Return [X, Y] of the center of cell containing provided text 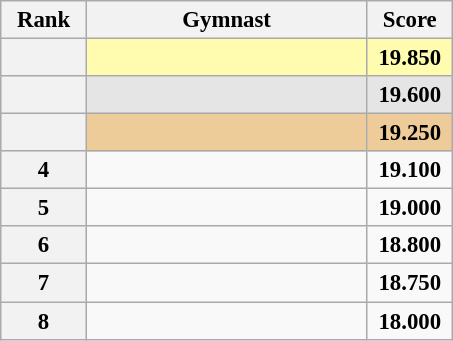
19.250 [410, 133]
8 [44, 321]
19.600 [410, 95]
6 [44, 245]
18.000 [410, 321]
Score [410, 20]
7 [44, 283]
18.750 [410, 283]
4 [44, 170]
Rank [44, 20]
19.850 [410, 58]
Gymnast [226, 20]
19.000 [410, 208]
5 [44, 208]
18.800 [410, 245]
19.100 [410, 170]
